Return the (x, y) coordinate for the center point of the cell that contains the specified text.  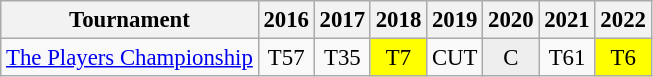
2022 (623, 20)
2018 (398, 20)
Tournament (130, 20)
T6 (623, 58)
2016 (286, 20)
T7 (398, 58)
2020 (511, 20)
T57 (286, 58)
2019 (455, 20)
T61 (567, 58)
2017 (342, 20)
T35 (342, 58)
2021 (567, 20)
CUT (455, 58)
C (511, 58)
The Players Championship (130, 58)
